Provide the (X, Y) coordinate of the cell's center where the given text is located.  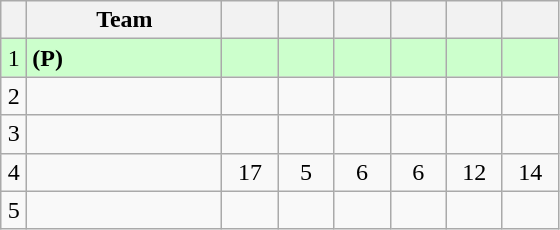
4 (14, 172)
17 (250, 172)
14 (530, 172)
Team (124, 20)
2 (14, 96)
1 (14, 58)
(P) (124, 58)
12 (474, 172)
3 (14, 134)
